Return [X, Y] of the center of cell containing provided text 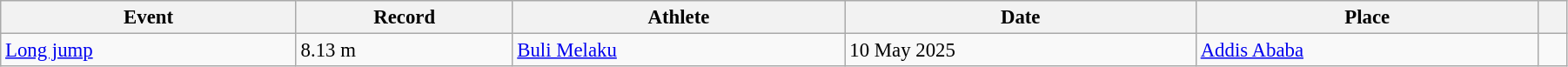
10 May 2025 [1020, 50]
Date [1020, 17]
Addis Ababa [1367, 50]
8.13 m [404, 50]
Record [404, 17]
Buli Melaku [679, 50]
Place [1367, 17]
Event [149, 17]
Athlete [679, 17]
Long jump [149, 50]
